Return the [x, y] coordinate for the center point of the cell that contains the specified text.  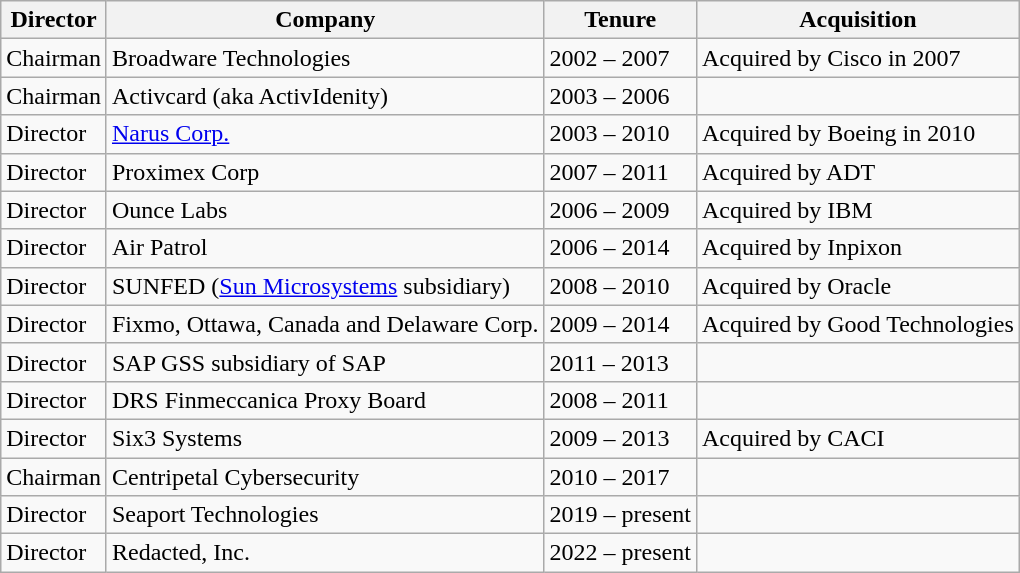
Activcard (aka ActivIdenity) [325, 96]
2011 – 2013 [620, 362]
Air Patrol [325, 248]
Acquired by CACI [858, 438]
2002 – 2007 [620, 58]
2003 – 2010 [620, 134]
2009 – 2014 [620, 324]
Acquired by Cisco in 2007 [858, 58]
2009 – 2013 [620, 438]
Narus Corp. [325, 134]
Tenure [620, 20]
Acquired by ADT [858, 172]
2008 – 2011 [620, 400]
2003 – 2006 [620, 96]
Ounce Labs [325, 210]
Acquired by Inpixon [858, 248]
DRS Finmeccanica Proxy Board [325, 400]
2007 – 2011 [620, 172]
Redacted, Inc. [325, 553]
SUNFED (Sun Microsystems subsidiary) [325, 286]
Broadware Technologies [325, 58]
Centripetal Cybersecurity [325, 477]
Six3 Systems [325, 438]
2022 – present [620, 553]
SAP GSS subsidiary of SAP [325, 362]
Seaport Technologies [325, 515]
Acquired by IBM [858, 210]
Acquired by Oracle [858, 286]
Proximex Corp [325, 172]
Fixmo, Ottawa, Canada and Delaware Corp. [325, 324]
2006 – 2014 [620, 248]
Acquired by Good Technologies [858, 324]
Company [325, 20]
2008 – 2010 [620, 286]
2006 – 2009 [620, 210]
Acquisition [858, 20]
2019 – present [620, 515]
2010 – 2017 [620, 477]
Acquired by Boeing in 2010 [858, 134]
